Locate the cell with the specified text and output its [x, y] center coordinate. 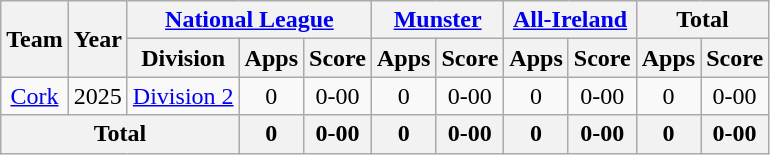
Division [183, 58]
Team [35, 39]
Division 2 [183, 96]
National League [249, 20]
All-Ireland [570, 20]
2025 [98, 96]
Cork [35, 96]
Year [98, 39]
Munster [437, 20]
